Detect which cell encompasses the target text, then output its (X, Y) center coordinate. 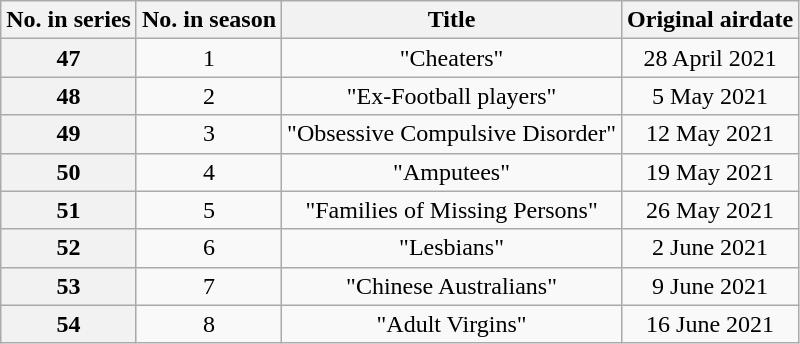
2 June 2021 (710, 248)
"Ex-Football players" (452, 96)
2 (208, 96)
19 May 2021 (710, 172)
52 (69, 248)
54 (69, 324)
7 (208, 286)
5 (208, 210)
"Families of Missing Persons" (452, 210)
"Chinese Australians" (452, 286)
47 (69, 58)
"Lesbians" (452, 248)
26 May 2021 (710, 210)
4 (208, 172)
28 April 2021 (710, 58)
3 (208, 134)
50 (69, 172)
5 May 2021 (710, 96)
"Adult Virgins" (452, 324)
"Cheaters" (452, 58)
8 (208, 324)
"Amputees" (452, 172)
9 June 2021 (710, 286)
No. in series (69, 20)
No. in season (208, 20)
48 (69, 96)
49 (69, 134)
Original airdate (710, 20)
53 (69, 286)
1 (208, 58)
"Obsessive Compulsive Disorder" (452, 134)
Title (452, 20)
6 (208, 248)
12 May 2021 (710, 134)
16 June 2021 (710, 324)
51 (69, 210)
